Capture the cell that displays the provided text and extract its (X, Y) central coordinate. 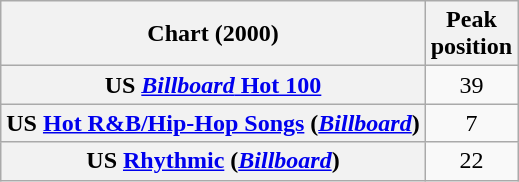
US Hot R&B/Hip-Hop Songs (Billboard) (213, 123)
US Rhythmic (Billboard) (213, 161)
US Billboard Hot 100 (213, 85)
39 (471, 85)
22 (471, 161)
Peakposition (471, 34)
7 (471, 123)
Chart (2000) (213, 34)
